Determine the (X, Y) coordinate at the center of the cell enclosing the given text.  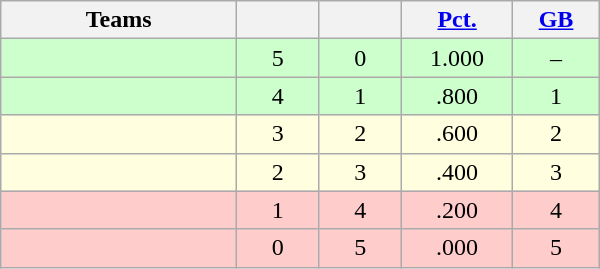
.000 (456, 248)
.400 (456, 172)
.200 (456, 210)
Teams (119, 20)
GB (556, 20)
.600 (456, 134)
1.000 (456, 58)
Pct. (456, 20)
.800 (456, 96)
– (556, 58)
